Search for the cell housing the specified text and yield its (X, Y) center coordinate. 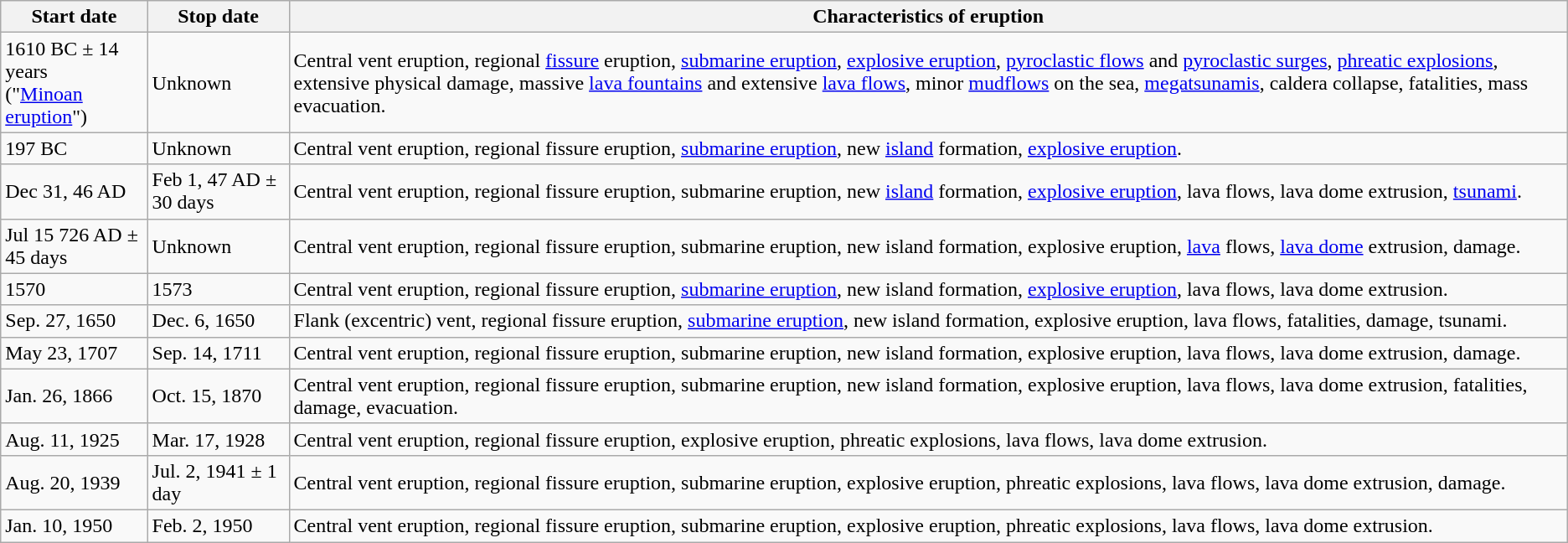
Central vent eruption, regional fissure eruption, submarine eruption, explosive eruption, phreatic explosions, lava flows, lava dome extrusion. (928, 525)
Aug. 20, 1939 (74, 483)
Jan. 10, 1950 (74, 525)
Sep. 27, 1650 (74, 321)
May 23, 1707 (74, 353)
Central vent eruption, regional fissure eruption, submarine eruption, new island formation, explosive eruption. (928, 148)
Characteristics of eruption (928, 17)
Feb. 2, 1950 (218, 525)
Jan. 26, 1866 (74, 396)
1610 BC ± 14 years ("Minoan eruption") (74, 82)
1573 (218, 289)
Central vent eruption, regional fissure eruption, submarine eruption, new island formation, explosive eruption, lava flows, lava dome extrusion. (928, 289)
Aug. 11, 1925 (74, 439)
Oct. 15, 1870 (218, 396)
Jul. 2, 1941 ± 1 day (218, 483)
Dec 31, 46 AD (74, 191)
Stop date (218, 17)
Dec. 6, 1650 (218, 321)
1570 (74, 289)
Sep. 14, 1711 (218, 353)
Start date (74, 17)
Central vent eruption, regional fissure eruption, explosive eruption, phreatic explosions, lava flows, lava dome extrusion. (928, 439)
Jul 15 726 AD ± 45 days (74, 246)
197 BC (74, 148)
Feb 1, 47 AD ± 30 days (218, 191)
Mar. 17, 1928 (218, 439)
